Extract the (x, y) coordinate from the center of the cell holding the provided text.  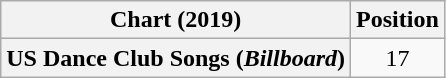
17 (398, 58)
Position (398, 20)
Chart (2019) (176, 20)
US Dance Club Songs (Billboard) (176, 58)
